Scan for the cell matching the given text and deliver its (X, Y) coordinate at center. 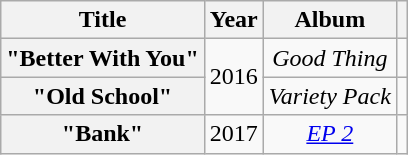
Variety Pack (330, 96)
2016 (234, 77)
Album (330, 20)
2017 (234, 134)
Title (103, 20)
"Better With You" (103, 58)
"Old School" (103, 96)
Year (234, 20)
EP 2 (330, 134)
"Bank" (103, 134)
Good Thing (330, 58)
